Search for the cell housing the specified text and yield its [x, y] center coordinate. 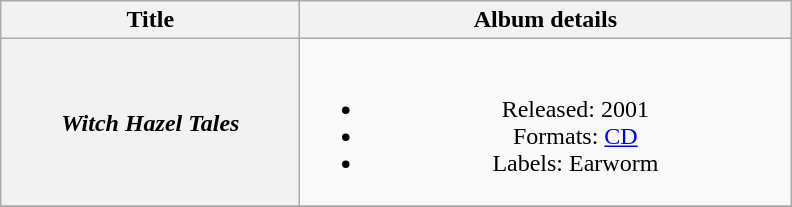
Witch Hazel Tales [150, 122]
Title [150, 20]
Album details [546, 20]
Released: 2001Formats: CDLabels: Earworm [546, 122]
